Return the [X, Y] coordinate for the center point of the cell that contains the specified text.  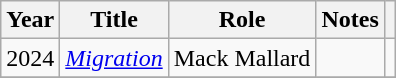
Mack Mallard [242, 58]
Year [30, 20]
Role [242, 20]
Migration [114, 58]
Notes [350, 20]
Title [114, 20]
2024 [30, 58]
